From the cell containing the given text, extract its center point as [x, y] coordinate. 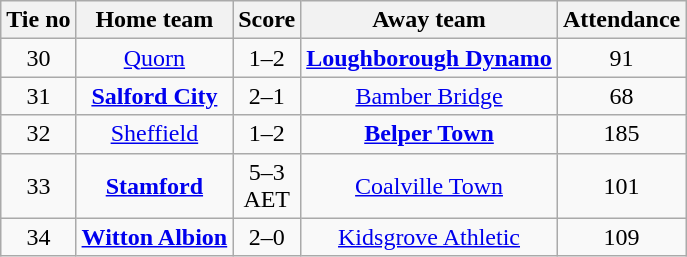
33 [38, 186]
Attendance [621, 20]
Score [267, 20]
31 [38, 96]
Quorn [154, 58]
Tie no [38, 20]
185 [621, 134]
101 [621, 186]
Away team [430, 20]
5–3AET [267, 186]
Bamber Bridge [430, 96]
Salford City [154, 96]
Kidsgrove Athletic [430, 237]
Coalville Town [430, 186]
Home team [154, 20]
Belper Town [430, 134]
Sheffield [154, 134]
Loughborough Dynamo [430, 58]
2–0 [267, 237]
91 [621, 58]
2–1 [267, 96]
34 [38, 237]
Stamford [154, 186]
68 [621, 96]
30 [38, 58]
109 [621, 237]
Witton Albion [154, 237]
32 [38, 134]
